Identify which cell holds the provided text, then report its [x, y] central coordinate. 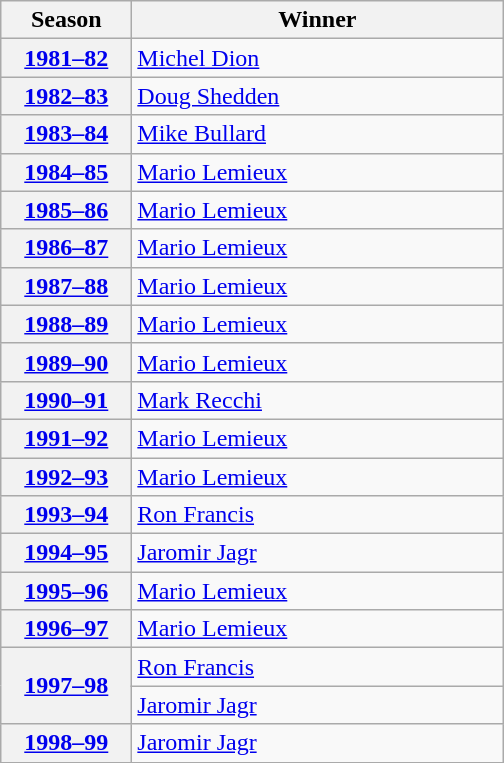
1996–97 [66, 629]
Mark Recchi [318, 400]
1986–87 [66, 248]
1990–91 [66, 400]
1993–94 [66, 515]
1994–95 [66, 553]
Winner [318, 20]
Season [66, 20]
1991–92 [66, 438]
Doug Shedden [318, 96]
1988–89 [66, 324]
1989–90 [66, 362]
1997–98 [66, 686]
1992–93 [66, 477]
1998–99 [66, 743]
1987–88 [66, 286]
1984–85 [66, 172]
1985–86 [66, 210]
1995–96 [66, 591]
Mike Bullard [318, 134]
1981–82 [66, 58]
1982–83 [66, 96]
1983–84 [66, 134]
Michel Dion [318, 58]
